Pinpoint the cell where the given text exists, returning its [x, y] midpoint coordinate. 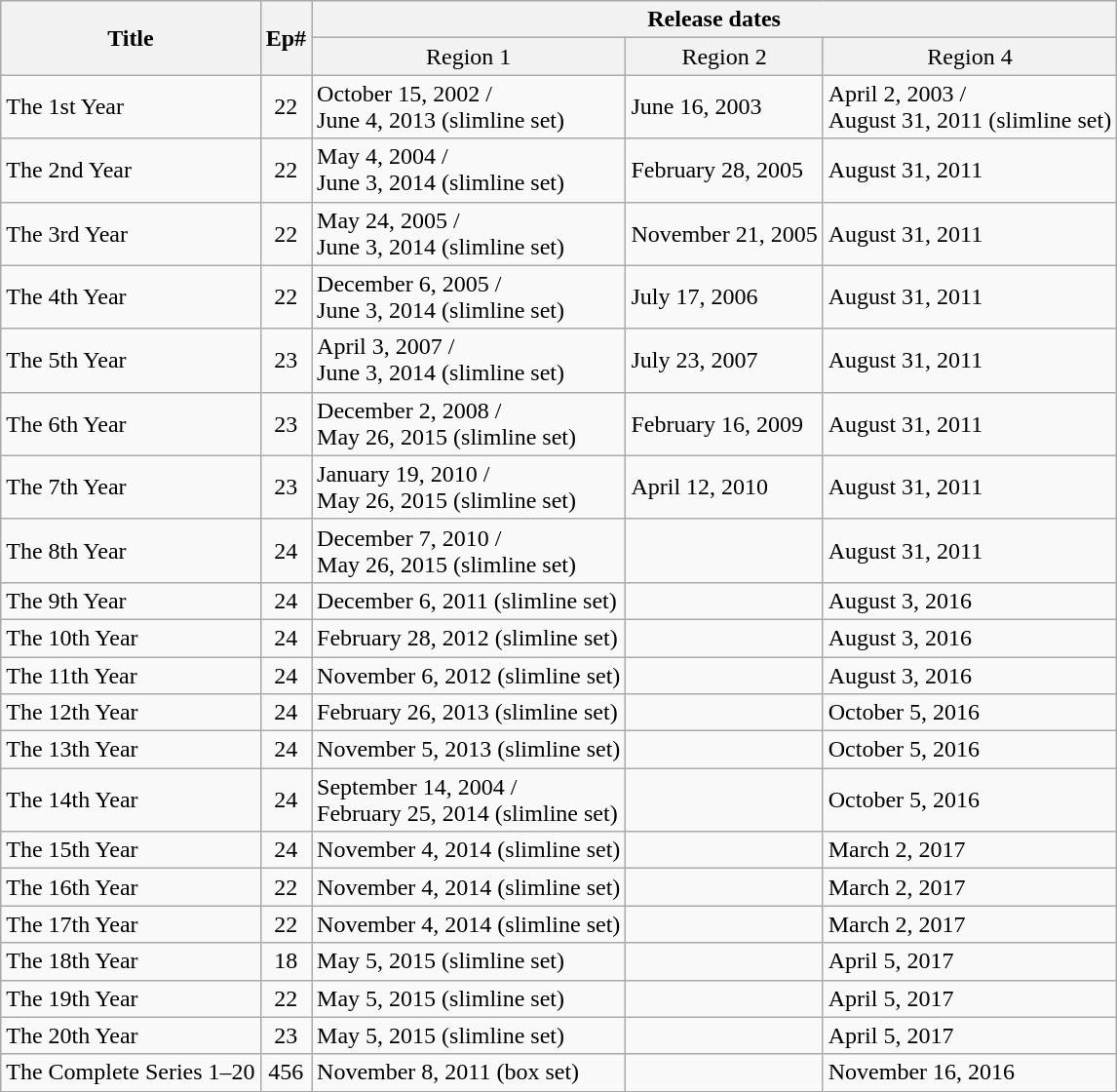
April 2, 2003 /August 31, 2011 (slimline set) [970, 107]
The 10th Year [131, 638]
Ep# [286, 38]
May 24, 2005 /June 3, 2014 (slimline set) [469, 234]
November 16, 2016 [970, 1072]
The 1st Year [131, 107]
October 15, 2002 /June 4, 2013 (slimline set) [469, 107]
The 7th Year [131, 487]
January 19, 2010 /May 26, 2015 (slimline set) [469, 487]
February 28, 2005 [724, 170]
December 6, 2005 /June 3, 2014 (slimline set) [469, 296]
Region 2 [724, 57]
May 4, 2004 /June 3, 2014 (slimline set) [469, 170]
December 7, 2010 /May 26, 2015 (slimline set) [469, 550]
December 6, 2011 (slimline set) [469, 601]
November 5, 2013 (slimline set) [469, 750]
The 18th Year [131, 961]
September 14, 2004 /February 25, 2014 (slimline set) [469, 799]
456 [286, 1072]
Region 1 [469, 57]
The 5th Year [131, 361]
The 3rd Year [131, 234]
The 19th Year [131, 998]
Title [131, 38]
The 15th Year [131, 850]
The 14th Year [131, 799]
The 8th Year [131, 550]
The 6th Year [131, 423]
The 4th Year [131, 296]
November 21, 2005 [724, 234]
November 6, 2012 (slimline set) [469, 676]
February 28, 2012 (slimline set) [469, 638]
The 20th Year [131, 1035]
18 [286, 961]
The 2nd Year [131, 170]
The 16th Year [131, 887]
July 23, 2007 [724, 361]
December 2, 2008 /May 26, 2015 (slimline set) [469, 423]
The Complete Series 1–20 [131, 1072]
April 3, 2007 /June 3, 2014 (slimline set) [469, 361]
Region 4 [970, 57]
February 16, 2009 [724, 423]
April 12, 2010 [724, 487]
The 13th Year [131, 750]
The 17th Year [131, 924]
The 11th Year [131, 676]
July 17, 2006 [724, 296]
Release dates [714, 19]
June 16, 2003 [724, 107]
November 8, 2011 (box set) [469, 1072]
The 9th Year [131, 601]
February 26, 2013 (slimline set) [469, 713]
The 12th Year [131, 713]
